Return the (x, y) coordinate for the center point of the cell that contains the specified text.  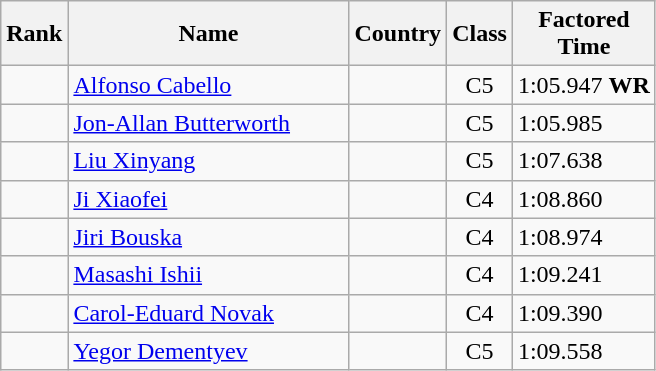
Ji Xiaofei (208, 199)
1:05.947 WR (584, 85)
Rank (34, 34)
1:07.638 (584, 161)
FactoredTime (584, 34)
Alfonso Cabello (208, 85)
1:05.985 (584, 123)
Yegor Dementyev (208, 351)
1:08.974 (584, 237)
1:08.860 (584, 199)
Jiri Bouska (208, 237)
Jon-Allan Butterworth (208, 123)
Country (398, 34)
1:09.390 (584, 313)
1:09.558 (584, 351)
Name (208, 34)
Masashi Ishii (208, 275)
Liu Xinyang (208, 161)
1:09.241 (584, 275)
Class (480, 34)
Carol-Eduard Novak (208, 313)
